From the cell containing the given text, extract its center point as (X, Y) coordinate. 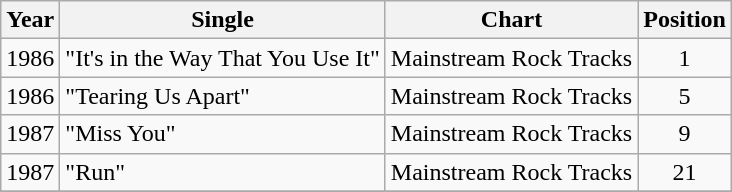
"Run" (223, 172)
"It's in the Way That You Use It" (223, 58)
"Miss You" (223, 134)
5 (685, 96)
"Tearing Us Apart" (223, 96)
9 (685, 134)
1 (685, 58)
21 (685, 172)
Chart (511, 20)
Position (685, 20)
Single (223, 20)
Year (30, 20)
